For the text-containing cell, return its midpoint in (X, Y) coordinate format. 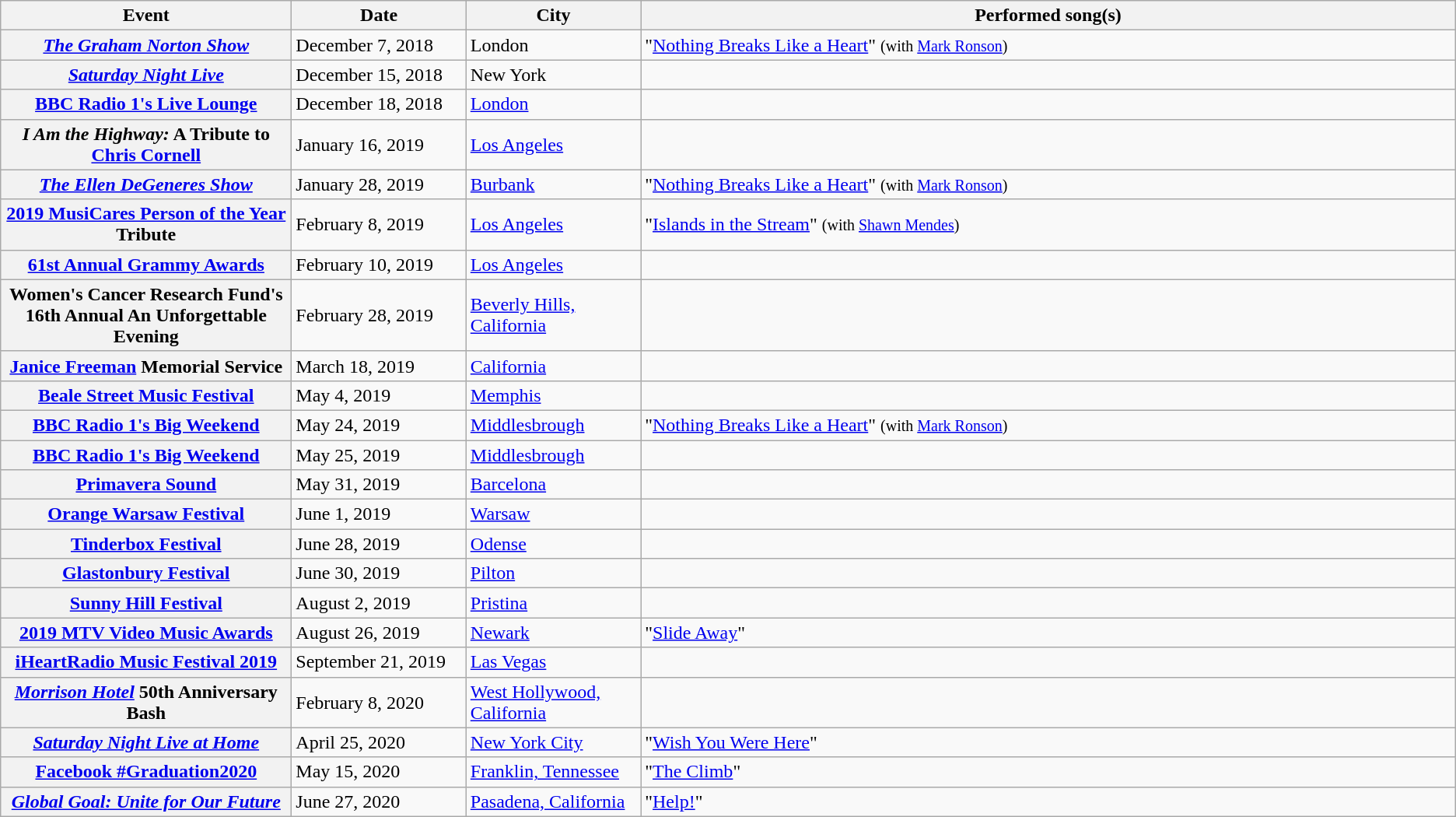
Warsaw (553, 514)
Event (146, 16)
February 8, 2019 (379, 224)
Facebook #Graduation2020 (146, 772)
The Graham Norton Show (146, 45)
August 26, 2019 (379, 633)
Performed song(s) (1048, 16)
May 4, 2019 (379, 395)
Orange Warsaw Festival (146, 514)
May 24, 2019 (379, 425)
Pilton (553, 573)
August 2, 2019 (379, 603)
Primavera Sound (146, 485)
Janice Freeman Memorial Service (146, 366)
Women's Cancer Research Fund's 16th Annual An Unforgettable Evening (146, 315)
Memphis (553, 395)
Saturday Night Live (146, 75)
May 25, 2019 (379, 455)
Newark (553, 633)
New York (553, 75)
December 7, 2018 (379, 45)
City (553, 16)
April 25, 2020 (379, 742)
Burbank (553, 184)
Tinderbox Festival (146, 544)
"Islands in the Stream" (with Shawn Mendes) (1048, 224)
Odense (553, 544)
California (553, 366)
2019 MusiCares Person of the Year Tribute (146, 224)
Morrison Hotel 50th Anniversary Bash (146, 702)
January 28, 2019 (379, 184)
"Help!" (1048, 801)
February 28, 2019 (379, 315)
June 27, 2020 (379, 801)
February 8, 2020 (379, 702)
December 18, 2018 (379, 104)
BBC Radio 1's Live Lounge (146, 104)
February 10, 2019 (379, 265)
61st Annual Grammy Awards (146, 265)
Beverly Hills, California (553, 315)
Sunny Hill Festival (146, 603)
Glastonbury Festival (146, 573)
Beale Street Music Festival (146, 395)
Pasadena, California (553, 801)
Barcelona (553, 485)
New York City (553, 742)
"Slide Away" (1048, 633)
Saturday Night Live at Home (146, 742)
June 30, 2019 (379, 573)
West Hollywood, California (553, 702)
Date (379, 16)
"Wish You Were Here" (1048, 742)
September 21, 2019 (379, 662)
"The Climb" (1048, 772)
June 1, 2019 (379, 514)
May 15, 2020 (379, 772)
The Ellen DeGeneres Show (146, 184)
June 28, 2019 (379, 544)
March 18, 2019 (379, 366)
January 16, 2019 (379, 145)
I Am the Highway: A Tribute to Chris Cornell (146, 145)
iHeartRadio Music Festival 2019 (146, 662)
Las Vegas (553, 662)
May 31, 2019 (379, 485)
December 15, 2018 (379, 75)
Global Goal: Unite for Our Future (146, 801)
2019 MTV Video Music Awards (146, 633)
Pristina (553, 603)
Franklin, Tennessee (553, 772)
